Search for the cell housing the specified text and yield its (X, Y) center coordinate. 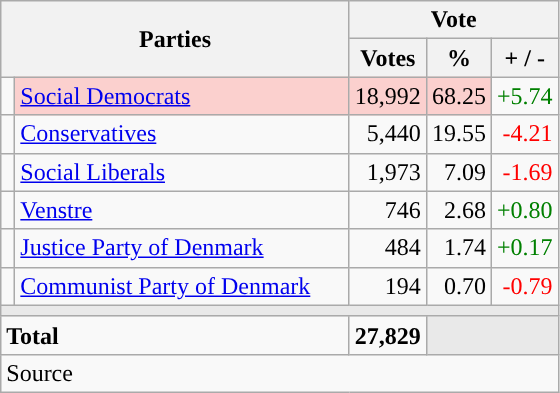
+0.17 (524, 248)
Source (280, 373)
Total (176, 335)
18,992 (388, 96)
Communist Party of Denmark (182, 286)
19.55 (458, 134)
Justice Party of Denmark (182, 248)
68.25 (458, 96)
% (458, 58)
2.68 (458, 210)
Social Democrats (182, 96)
Conservatives (182, 134)
Social Liberals (182, 172)
746 (388, 210)
Vote (454, 20)
Venstre (182, 210)
1,973 (388, 172)
-0.79 (524, 286)
194 (388, 286)
+ / - (524, 58)
5,440 (388, 134)
1.74 (458, 248)
-4.21 (524, 134)
0.70 (458, 286)
Votes (388, 58)
7.09 (458, 172)
Parties (176, 39)
+0.80 (524, 210)
+5.74 (524, 96)
484 (388, 248)
27,829 (388, 335)
-1.69 (524, 172)
